Return the (x, y) coordinate for the center point of the cell that contains the specified text.  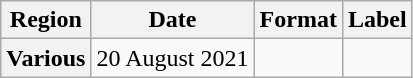
Label (377, 20)
Format (298, 20)
Various (46, 58)
Region (46, 20)
Date (172, 20)
20 August 2021 (172, 58)
